Extract the (X, Y) coordinate from the center of the cell holding the provided text.  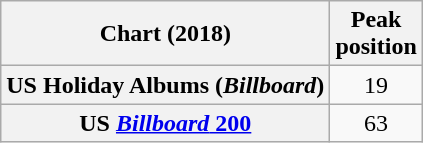
Chart (2018) (166, 34)
US Holiday Albums (Billboard) (166, 85)
Peakposition (376, 34)
19 (376, 85)
US Billboard 200 (166, 123)
63 (376, 123)
